Return [X, Y] of the center of cell containing provided text 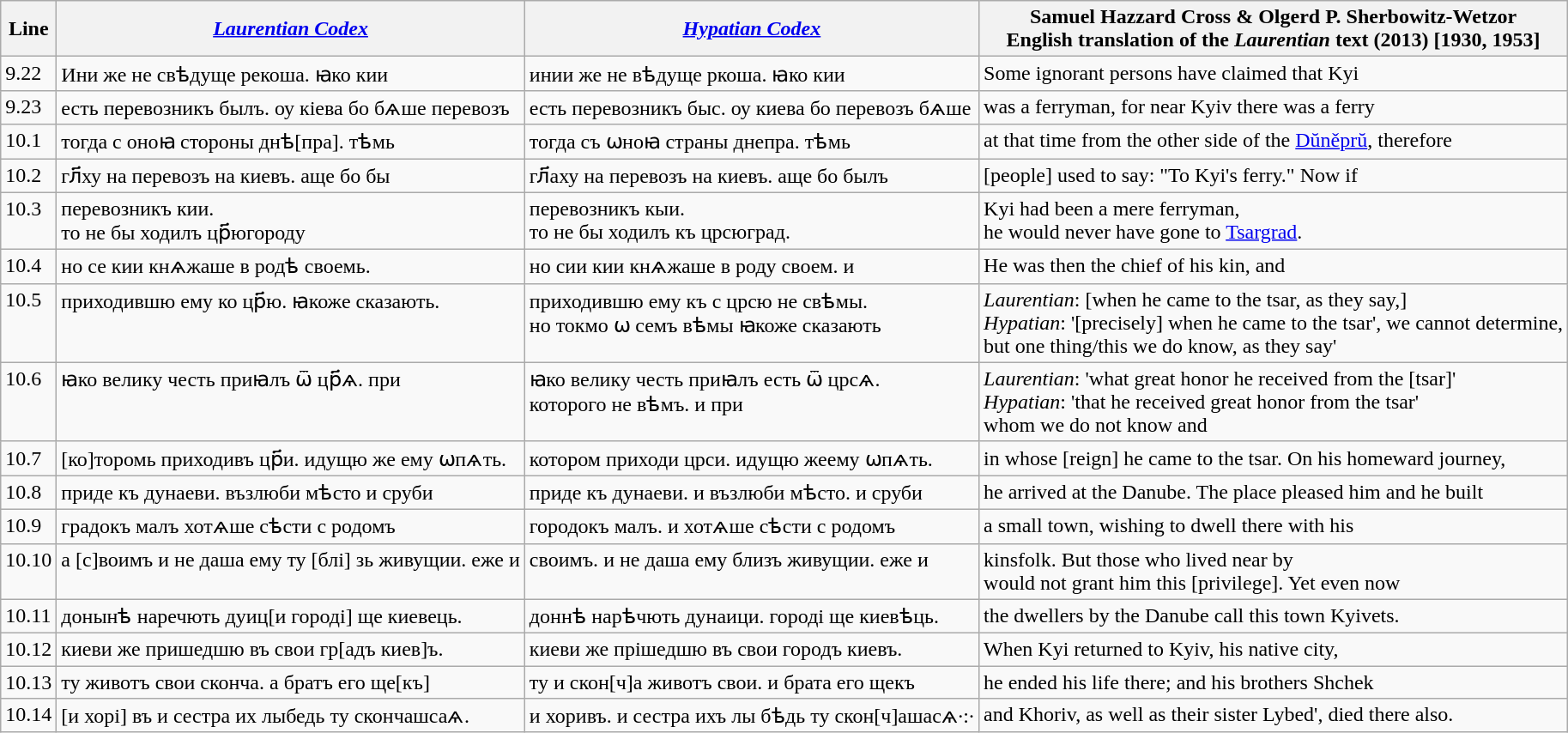
10.10 [29, 572]
Laurentian: 'what great honor he received from the [tsar]'Hypatian: 'that he received great honor from the tsar' whom we do not know and [1274, 402]
донынѣ наречють дуиц[и городі] ще киевець. [291, 616]
10.9 [29, 526]
10.2 [29, 175]
доннѣ нарѣчють дунаици. городі ще киевѣць. [752, 616]
есть перевозникъ быс. оу киева бо перевозъ бѧше [752, 107]
10.11 [29, 616]
перевозникъ кии.то не бы ходилъ цр҃югороду [291, 221]
Samuel Hazzard Cross & Olgerd P. Sherbowitz-WetzorEnglish translation of the Laurentian text (2013) [1930, 1953] [1274, 29]
инии же не вѣдуще ркоша. ꙗко кии [752, 74]
was a ferryman, for near Kyiv there was a ferry [1274, 107]
приде къ дунаеви. и възлюби мѣсто. и сруби [752, 493]
и хоривъ. и сестра ихъ лы бѣдь ту скон[ч]ашасѧ·:· [752, 716]
10.5 [29, 323]
the dwellers by the Danube call this town Kyivets. [1274, 616]
10.4 [29, 267]
Some ignorant persons have claimed that Kyi [1274, 74]
ꙗко велику честь приꙗлъ ѿ цр҃ѧ. при [291, 402]
котором приходи црси. идущю жеему ѡпѧть. [752, 458]
ту животъ свои сконча. а братъ его ще[къ] [291, 682]
приходившю ему къ с црсю не свѣмы.но токмо ѡ семъ вѣмы ꙗкоже сказають [752, 323]
He was then the chief of his kin, and [1274, 267]
When Kyi returned to Kyiv, his native city, [1274, 650]
10.13 [29, 682]
he ended his life there; and his brothers Shchek [1274, 682]
10.7 [29, 458]
своимъ. и не даша ему близъ живущии. еже и [752, 572]
at that time from the other side of the Dŭněprŭ, therefore [1274, 142]
10.3 [29, 221]
градокъ малъ хотѧше сѣсти с родомъ [291, 526]
киеви же прішедшю въ свои городъ киевъ. [752, 650]
приходившю ему ко цр҃ю. ꙗкоже сказають. [291, 323]
Kyi had been a mere ferryman,he would never have gone to Tsargrad. [1274, 221]
приде къ дунаеви. възлюби мѣсто и сруби [291, 493]
9.22 [29, 74]
ꙗко велику честь приꙗлъ есть ѿ црсѧ.которого не вѣмъ. и при [752, 402]
10.8 [29, 493]
a small town, wishing to dwell there with his [1274, 526]
но сии кии кнѧжаше в роду своем. и [752, 267]
но се кии кнѧжаше в родѣ своемь. [291, 267]
Hypatian Codex [752, 29]
and Khoriv, as well as their sister Lybed', died there also. [1274, 716]
10.14 [29, 716]
he arrived at the Danube. The place pleased him and he built [1274, 493]
10.12 [29, 650]
in whose [reign] he came to the tsar. On his homeward journey, [1274, 458]
10.1 [29, 142]
тогда с оноꙗ стороны днѣ[пра]. тѣмь [291, 142]
а [с]воимъ и не даша ему ту [блі] зь живущии. еже и [291, 572]
kinsfolk. But those who lived near bywould not grant him this [privilege]. Yet even now [1274, 572]
киеви же пришедшю въ свои гр[адъ киев]ъ. [291, 650]
Ини же не свѣдуще рекоша. ꙗко кии [291, 74]
ту и скон[ч]а животъ свои. и брата его щекъ [752, 682]
перевозникъ кыи.то не бы ходилъ къ црсюград. [752, 221]
Line [29, 29]
[и хорі] въ и сестра их лыбедь ту скончашсаѧ. [291, 716]
10.6 [29, 402]
[people] used to say: "To Kyi's ferry." Now if [1274, 175]
[ко]торомь приходивъ цр҃и. идущю же ему ѡпѧть. [291, 458]
есть перевозникъ былъ. оу кіева бо бѧше перевозъ [291, 107]
гл҃аху на перевозъ на киевъ. аще бо былъ [752, 175]
гл҃ху на перевозъ на киевъ. аще бо бы [291, 175]
Laurentian Codex [291, 29]
городокъ малъ. и хотѧше сѣсти с родомъ [752, 526]
тогда съ ѡноꙗ страны днепра. тѣмь [752, 142]
9.23 [29, 107]
